Return (x, y) of the center of cell containing provided text 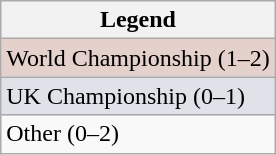
Legend (138, 20)
Other (0–2) (138, 134)
UK Championship (0–1) (138, 96)
World Championship (1–2) (138, 58)
